Extract the (x, y) coordinate from the center of the cell holding the provided text.  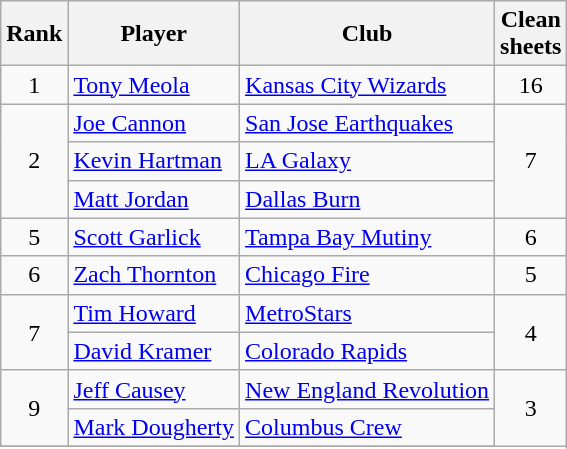
New England Revolution (368, 389)
Dallas Burn (368, 199)
Cleansheets (531, 34)
Tony Meola (154, 85)
Kansas City Wizards (368, 85)
Chicago Fire (368, 275)
2 (34, 161)
Kevin Hartman (154, 161)
Scott Garlick (154, 237)
16 (531, 85)
LA Galaxy (368, 161)
3 (531, 408)
Joe Cannon (154, 123)
Rank (34, 34)
Tampa Bay Mutiny (368, 237)
4 (531, 332)
Jeff Causey (154, 389)
Player (154, 34)
Mark Dougherty (154, 427)
Tim Howard (154, 313)
David Kramer (154, 351)
Club (368, 34)
Zach Thornton (154, 275)
Matt Jordan (154, 199)
MetroStars (368, 313)
9 (34, 408)
San Jose Earthquakes (368, 123)
Columbus Crew (368, 427)
Colorado Rapids (368, 351)
1 (34, 85)
